Scan for the cell matching the given text and deliver its [X, Y] coordinate at center. 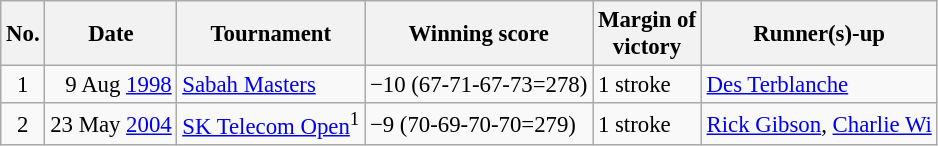
Des Terblanche [819, 85]
Runner(s)-up [819, 34]
9 Aug 1998 [111, 85]
Margin ofvictory [648, 34]
23 May 2004 [111, 124]
2 [23, 124]
Tournament [271, 34]
SK Telecom Open1 [271, 124]
−10 (67-71-67-73=278) [479, 85]
Rick Gibson, Charlie Wi [819, 124]
Date [111, 34]
−9 (70-69-70-70=279) [479, 124]
Winning score [479, 34]
Sabah Masters [271, 85]
No. [23, 34]
1 [23, 85]
